Find where the given text appears and provide that cell's center as (X, Y) coordinate. 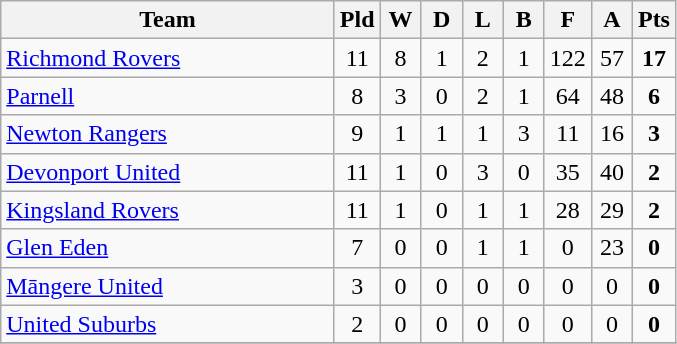
48 (612, 96)
Pld (357, 20)
35 (568, 172)
57 (612, 58)
17 (654, 58)
W (400, 20)
United Suburbs (168, 324)
40 (612, 172)
23 (612, 248)
F (568, 20)
Newton Rangers (168, 134)
Richmond Rovers (168, 58)
64 (568, 96)
7 (357, 248)
Parnell (168, 96)
6 (654, 96)
L (482, 20)
16 (612, 134)
D (442, 20)
Devonport United (168, 172)
9 (357, 134)
B (524, 20)
Kingsland Rovers (168, 210)
Pts (654, 20)
122 (568, 58)
29 (612, 210)
A (612, 20)
Team (168, 20)
28 (568, 210)
Māngere United (168, 286)
Glen Eden (168, 248)
